Detect which cell encompasses the target text, then output its [X, Y] center coordinate. 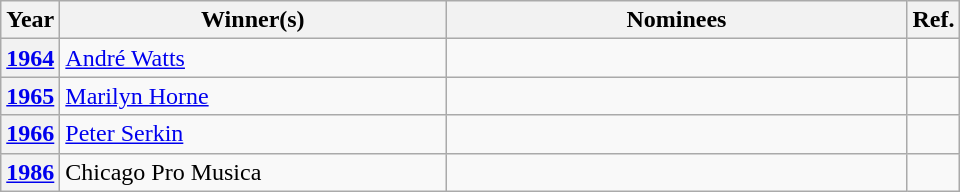
1986 [30, 172]
Marilyn Horne [253, 96]
Year [30, 20]
1965 [30, 96]
1964 [30, 58]
Winner(s) [253, 20]
Chicago Pro Musica [253, 172]
Ref. [934, 20]
Nominees [676, 20]
Peter Serkin [253, 134]
André Watts [253, 58]
1966 [30, 134]
